Output the (x, y) coordinate of the center of the cell containing the given text.  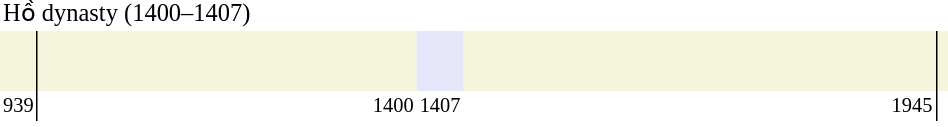
1945 (699, 106)
1400 (228, 106)
939 (19, 106)
1407 (440, 106)
